From the cell containing the given text, extract its center point as (X, Y) coordinate. 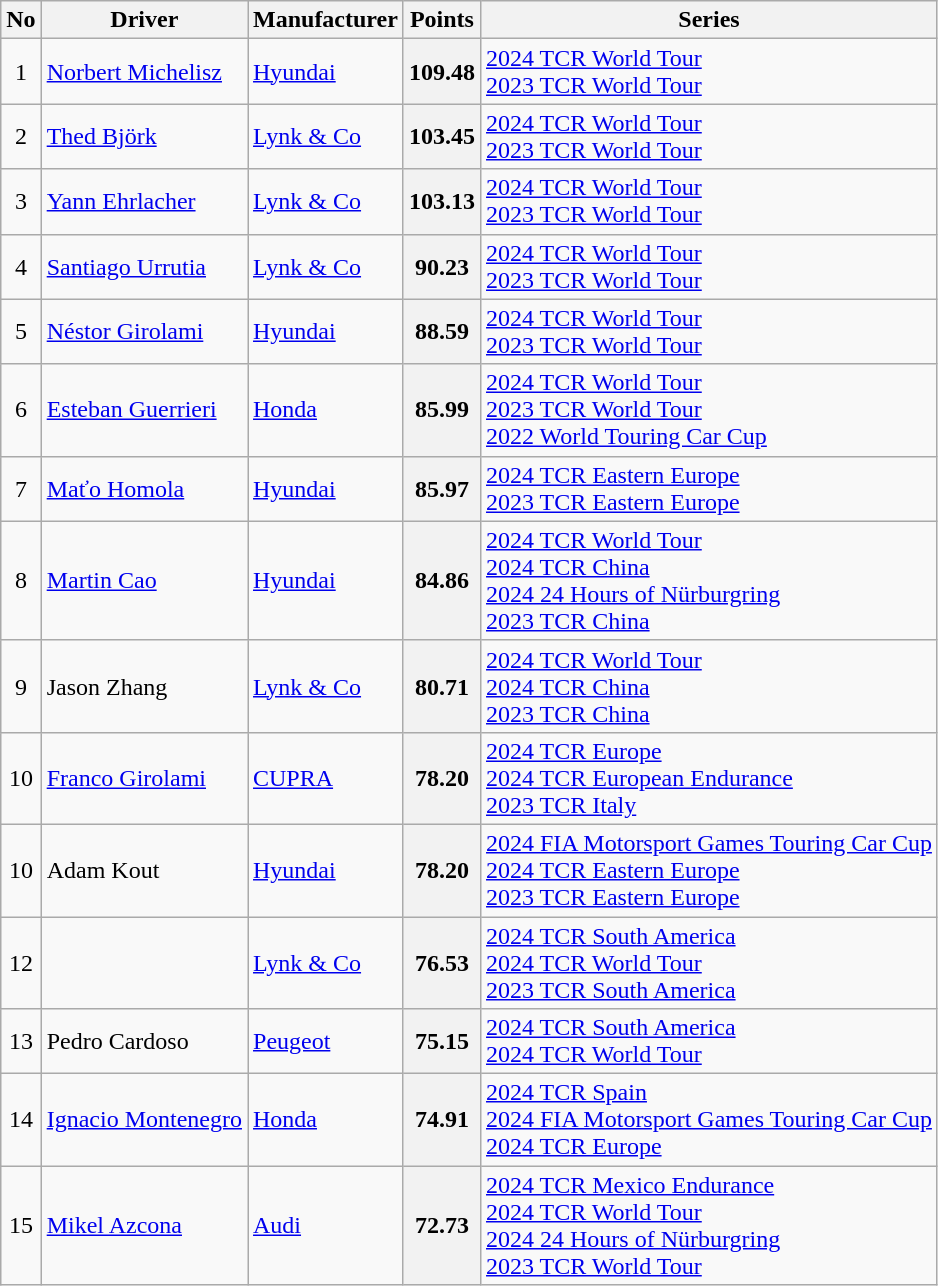
2024 TCR World Tour2023 TCR World Tour2022 World Touring Car Cup (708, 410)
Manufacturer (326, 20)
14 (21, 1120)
Néstor Girolami (144, 332)
103.13 (442, 202)
103.45 (442, 136)
Esteban Guerrieri (144, 410)
Points (442, 20)
2024 TCR Spain2024 FIA Motorsport Games Touring Car Cup2024 TCR Europe (708, 1120)
Peugeot (326, 1042)
8 (21, 580)
Franco Girolami (144, 778)
2024 TCR Europe2024 TCR European Endurance2023 TCR Italy (708, 778)
Martin Cao (144, 580)
6 (21, 410)
Driver (144, 20)
Ignacio Montenegro (144, 1120)
4 (21, 266)
Audi (326, 1226)
85.97 (442, 488)
2024 TCR Eastern Europe2023 TCR Eastern Europe (708, 488)
Adam Kout (144, 870)
5 (21, 332)
75.15 (442, 1042)
2 (21, 136)
72.73 (442, 1226)
2024 TCR World Tour2024 TCR China2023 TCR China (708, 686)
Maťo Homola (144, 488)
80.71 (442, 686)
12 (21, 962)
2024 TCR Mexico Endurance2024 TCR World Tour2024 24 Hours of Nürburgring2023 TCR World Tour (708, 1226)
84.86 (442, 580)
13 (21, 1042)
88.59 (442, 332)
9 (21, 686)
76.53 (442, 962)
2024 TCR World Tour2024 TCR China2024 24 Hours of Nürburgring2023 TCR China (708, 580)
2024 TCR South America2024 TCR World Tour2023 TCR South America (708, 962)
3 (21, 202)
CUPRA (326, 778)
109.48 (442, 72)
15 (21, 1226)
Mikel Azcona (144, 1226)
Series (708, 20)
Norbert Michelisz (144, 72)
1 (21, 72)
90.23 (442, 266)
2024 FIA Motorsport Games Touring Car Cup2024 TCR Eastern Europe2023 TCR Eastern Europe (708, 870)
Pedro Cardoso (144, 1042)
Thed Björk (144, 136)
7 (21, 488)
Yann Ehrlacher (144, 202)
85.99 (442, 410)
Santiago Urrutia (144, 266)
2024 TCR South America2024 TCR World Tour (708, 1042)
No (21, 20)
74.91 (442, 1120)
Jason Zhang (144, 686)
